Locate the cell with the specified text and output its (x, y) center coordinate. 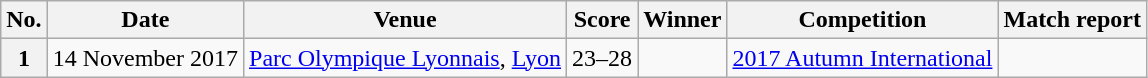
2017 Autumn International (862, 58)
No. (24, 20)
Winner (682, 20)
Score (602, 20)
14 November 2017 (145, 58)
Match report (1072, 20)
Venue (406, 20)
Competition (862, 20)
1 (24, 58)
Parc Olympique Lyonnais, Lyon (406, 58)
23–28 (602, 58)
Date (145, 20)
